Return [X, Y] of the center of cell containing provided text 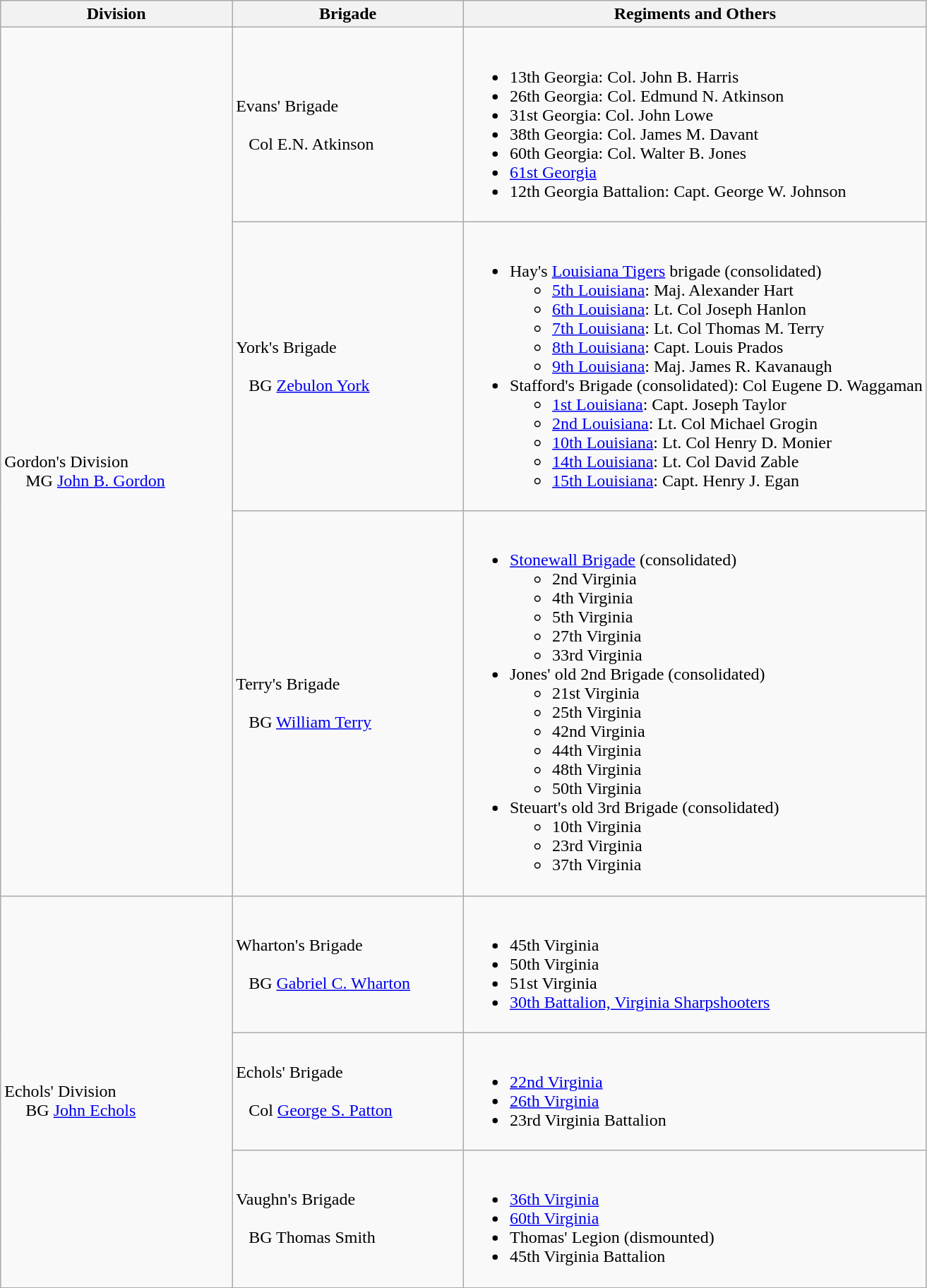
Gordon's Division MG John B. Gordon [116, 462]
Wharton's Brigade BG Gabriel C. Wharton [348, 964]
22nd Virginia26th Virginia23rd Virginia Battalion [695, 1091]
Terry's Brigade BG William Terry [348, 703]
Brigade [348, 14]
45th Virginia50th Virginia51st Virginia30th Battalion, Virginia Sharpshooters [695, 964]
Regiments and Others [695, 14]
Echols' Brigade Col George S. Patton [348, 1091]
36th Virginia60th VirginiaThomas' Legion (dismounted)45th Virginia Battalion [695, 1219]
Vaughn's Brigade BG Thomas Smith [348, 1219]
Evans' Brigade Col E.N. Atkinson [348, 124]
Echols' Division BG John Echols [116, 1091]
York's Brigade BG Zebulon York [348, 366]
Division [116, 14]
